Return the (X, Y) coordinate for the center point of the cell that contains the specified text.  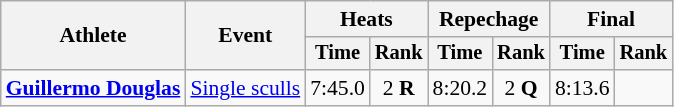
Single sculls (245, 88)
Event (245, 36)
8:20.2 (460, 88)
7:45.0 (338, 88)
8:13.6 (582, 88)
Heats (366, 19)
Final (611, 19)
2 Q (521, 88)
Athlete (94, 36)
Repechage (489, 19)
Guillermo Douglas (94, 88)
2 R (399, 88)
